Extract the (X, Y) coordinate from the center of the cell holding the provided text.  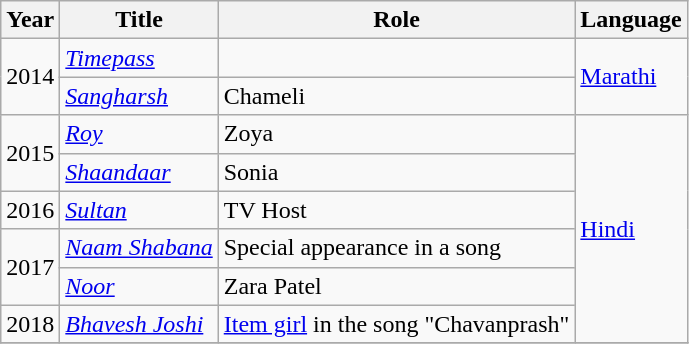
Shaandaar (139, 172)
Language (631, 20)
2018 (30, 324)
2014 (30, 77)
Naam Shabana (139, 248)
Zara Patel (396, 286)
Role (396, 20)
Sonia (396, 172)
Noor (139, 286)
Year (30, 20)
Hindi (631, 229)
Roy (139, 134)
TV Host (396, 210)
2015 (30, 153)
Bhavesh Joshi (139, 324)
2017 (30, 267)
Timepass (139, 58)
Zoya (396, 134)
Special appearance in a song (396, 248)
Sultan (139, 210)
Chameli (396, 96)
Sangharsh (139, 96)
Title (139, 20)
Marathi (631, 77)
Item girl in the song "Chavanprash" (396, 324)
2016 (30, 210)
